Return [x, y] of the center of cell containing provided text 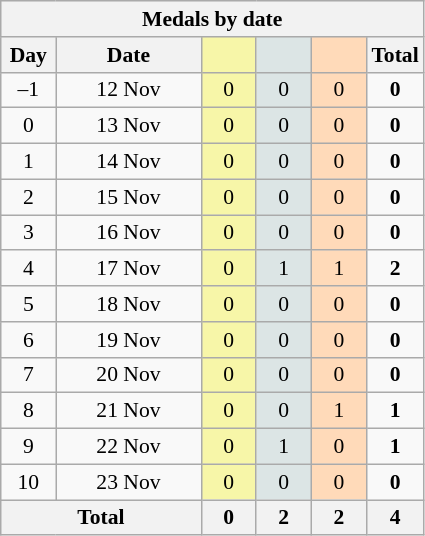
15 Nov [128, 197]
17 Nov [128, 269]
8 [28, 411]
20 Nov [128, 375]
21 Nov [128, 411]
19 Nov [128, 340]
18 Nov [128, 304]
12 Nov [128, 90]
3 [28, 233]
Date [128, 55]
6 [28, 340]
16 Nov [128, 233]
Medals by date [212, 19]
10 [28, 482]
23 Nov [128, 482]
22 Nov [128, 447]
Day [28, 55]
5 [28, 304]
–1 [28, 90]
7 [28, 375]
14 Nov [128, 162]
13 Nov [128, 126]
9 [28, 447]
